Scan for the cell matching the given text and deliver its (X, Y) coordinate at center. 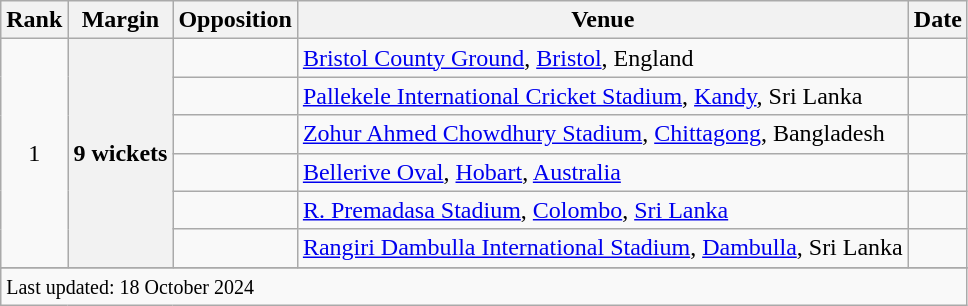
1 (34, 153)
Pallekele International Cricket Stadium, Kandy, Sri Lanka (602, 96)
9 wickets (120, 153)
Rank (34, 20)
Bellerive Oval, Hobart, Australia (602, 172)
Date (938, 20)
Venue (602, 20)
Rangiri Dambulla International Stadium, Dambulla, Sri Lanka (602, 248)
Zohur Ahmed Chowdhury Stadium, Chittagong, Bangladesh (602, 134)
Margin (120, 20)
Opposition (235, 20)
R. Premadasa Stadium, Colombo, Sri Lanka (602, 210)
Bristol County Ground, Bristol, England (602, 58)
Last updated: 18 October 2024 (484, 286)
